Locate the cell with the specified text and output its [X, Y] center coordinate. 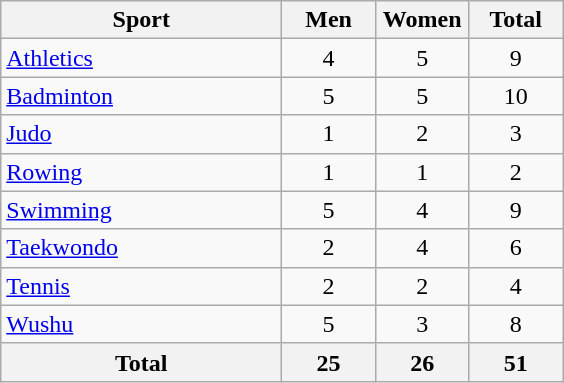
10 [516, 96]
51 [516, 362]
Badminton [142, 96]
8 [516, 324]
Tennis [142, 286]
Swimming [142, 210]
6 [516, 248]
Rowing [142, 172]
Women [422, 20]
Taekwondo [142, 248]
Sport [142, 20]
Men [329, 20]
Judo [142, 134]
26 [422, 362]
Wushu [142, 324]
Athletics [142, 58]
25 [329, 362]
